Determine the (X, Y) coordinate at the center of the cell enclosing the given text.  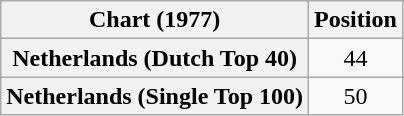
Position (356, 20)
Netherlands (Dutch Top 40) (155, 58)
Chart (1977) (155, 20)
50 (356, 96)
Netherlands (Single Top 100) (155, 96)
44 (356, 58)
